Output the [x, y] coordinate of the center of the cell containing the given text.  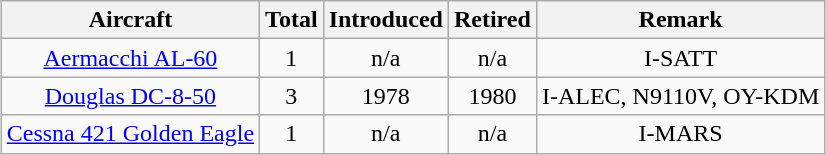
1978 [386, 96]
Douglas DC-8-50 [130, 96]
3 [292, 96]
Remark [680, 20]
Cessna 421 Golden Eagle [130, 134]
1980 [492, 96]
I-ALEC, N9110V, OY-KDM [680, 96]
Total [292, 20]
Aircraft [130, 20]
Retired [492, 20]
Aermacchi AL-60 [130, 58]
Introduced [386, 20]
I-MARS [680, 134]
I-SATT [680, 58]
